Provide the [x, y] coordinate of the cell's center where the given text is located.  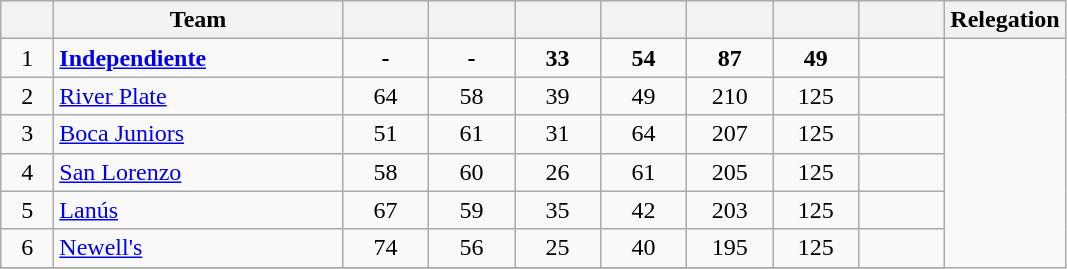
6 [28, 248]
Lanús [198, 210]
39 [557, 96]
207 [730, 134]
26 [557, 172]
51 [385, 134]
River Plate [198, 96]
Newell's [198, 248]
Independiente [198, 58]
59 [471, 210]
195 [730, 248]
87 [730, 58]
74 [385, 248]
42 [644, 210]
205 [730, 172]
25 [557, 248]
Relegation [1005, 20]
40 [644, 248]
Team [198, 20]
Boca Juniors [198, 134]
4 [28, 172]
2 [28, 96]
3 [28, 134]
60 [471, 172]
5 [28, 210]
35 [557, 210]
54 [644, 58]
56 [471, 248]
San Lorenzo [198, 172]
31 [557, 134]
33 [557, 58]
1 [28, 58]
210 [730, 96]
203 [730, 210]
67 [385, 210]
